Find where the given text appears and provide that cell's center as (X, Y) coordinate. 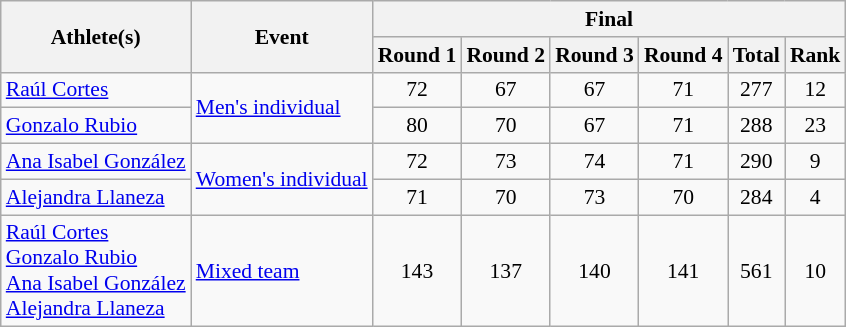
80 (418, 126)
23 (816, 126)
143 (418, 271)
137 (506, 271)
10 (816, 271)
Round 4 (684, 55)
Raúl CortesGonzalo RubioAna Isabel GonzálezAlejandra Llaneza (96, 271)
277 (756, 90)
Alejandra Llaneza (96, 197)
Raúl Cortes (96, 90)
Round 1 (418, 55)
Event (282, 36)
Total (756, 55)
288 (756, 126)
Round 3 (594, 55)
Gonzalo Rubio (96, 126)
141 (684, 271)
561 (756, 271)
12 (816, 90)
284 (756, 197)
Men's individual (282, 108)
Mixed team (282, 271)
Rank (816, 55)
Round 2 (506, 55)
Athlete(s) (96, 36)
140 (594, 271)
Final (610, 19)
Ana Isabel González (96, 162)
9 (816, 162)
4 (816, 197)
Women's individual (282, 180)
74 (594, 162)
290 (756, 162)
